Locate the cell with the specified text and output its [X, Y] center coordinate. 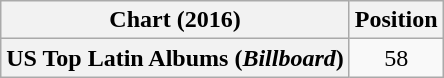
58 [396, 58]
Chart (2016) [176, 20]
Position [396, 20]
US Top Latin Albums (Billboard) [176, 58]
